Search for the cell housing the specified text and yield its [X, Y] center coordinate. 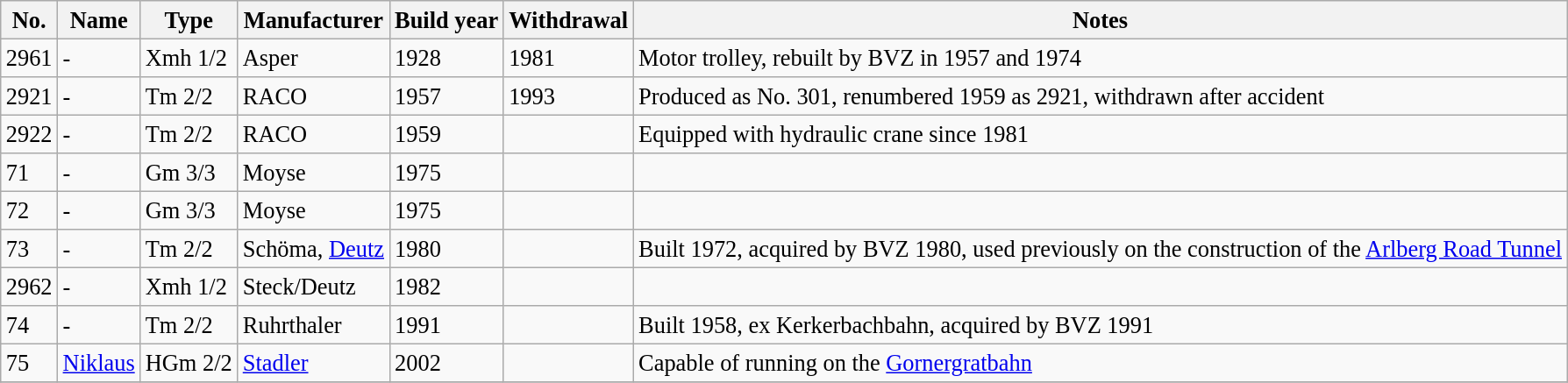
1993 [568, 96]
74 [30, 325]
1981 [568, 58]
Schöma, Deutz [314, 249]
Build year [446, 19]
Notes [1100, 19]
1980 [446, 249]
Niklaus [99, 363]
2962 [30, 287]
75 [30, 363]
1991 [446, 325]
1928 [446, 58]
1957 [446, 96]
Stadler [314, 363]
No. [30, 19]
Name [99, 19]
2921 [30, 96]
Asper [314, 58]
Manufacturer [314, 19]
72 [30, 210]
Built 1958, ex Kerkerbachbahn, acquired by BVZ 1991 [1100, 325]
Motor trolley, rebuilt by BVZ in 1957 and 1974 [1100, 58]
1982 [446, 287]
Ruhrthaler [314, 325]
2922 [30, 134]
Built 1972, acquired by BVZ 1980, used previously on the construction of the Arlberg Road Tunnel [1100, 249]
71 [30, 173]
Type [189, 19]
73 [30, 249]
Steck/Deutz [314, 287]
Capable of running on the Gornergratbahn [1100, 363]
Produced as No. 301, renumbered 1959 as 2921, withdrawn after accident [1100, 96]
HGm 2/2 [189, 363]
2002 [446, 363]
Withdrawal [568, 19]
1959 [446, 134]
2961 [30, 58]
Equipped with hydraulic crane since 1981 [1100, 134]
